Capture the cell that displays the provided text and extract its (X, Y) central coordinate. 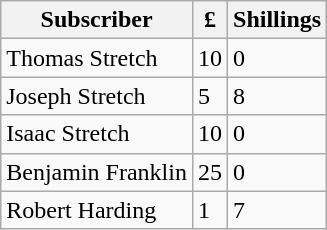
Benjamin Franklin (97, 172)
5 (210, 96)
Subscriber (97, 20)
Joseph Stretch (97, 96)
Shillings (278, 20)
Robert Harding (97, 210)
Isaac Stretch (97, 134)
Thomas Stretch (97, 58)
7 (278, 210)
8 (278, 96)
£ (210, 20)
1 (210, 210)
25 (210, 172)
